For the text-containing cell, return its midpoint in (X, Y) coordinate format. 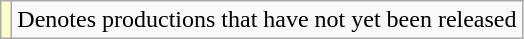
Denotes productions that have not yet been released (267, 20)
